Search for the cell housing the specified text and yield its [X, Y] center coordinate. 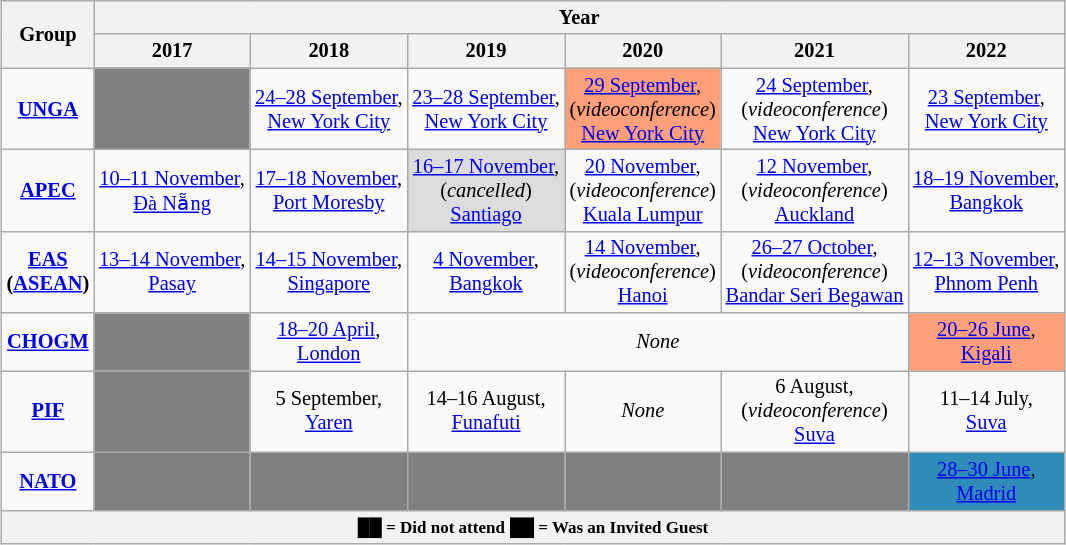
Group [48, 34]
23–28 September, New York City [486, 109]
14–15 November, Singapore [328, 272]
20 November,(videoconference) Kuala Lumpur [643, 190]
██ = Did not attend ██ = Was an Invited Guest [534, 527]
EAS(ASEAN) [48, 272]
12–13 November, Phnom Penh [986, 272]
4 November, Bangkok [486, 272]
2018 [328, 51]
24–28 September, New York City [328, 109]
29 September,(videoconference) New York City [643, 109]
28–30 June, Madrid [986, 481]
NATO [48, 481]
2022 [986, 51]
10–11 November, Đà Nẵng [172, 190]
20–26 June, Kigali [986, 342]
5 September, Yaren [328, 411]
6 August,(videoconference) Suva [814, 411]
2019 [486, 51]
17–18 November, Port Moresby [328, 190]
18–20 April, London [328, 342]
24 September,(videoconference) New York City [814, 109]
11–14 July, Suva [986, 411]
Year [579, 17]
18–19 November, Bangkok [986, 190]
APEC [48, 190]
14 November,(videoconference) Hanoi [643, 272]
2020 [643, 51]
12 November,(videoconference) Auckland [814, 190]
23 September, New York City [986, 109]
2017 [172, 51]
14–16 August, Funafuti [486, 411]
UNGA [48, 109]
2021 [814, 51]
26–27 October,(videoconference) Bandar Seri Begawan [814, 272]
CHOGM [48, 342]
13–14 November, Pasay [172, 272]
16–17 November,(cancelled) Santiago [486, 190]
PIF [48, 411]
